Detect which cell encompasses the target text, then output its [x, y] center coordinate. 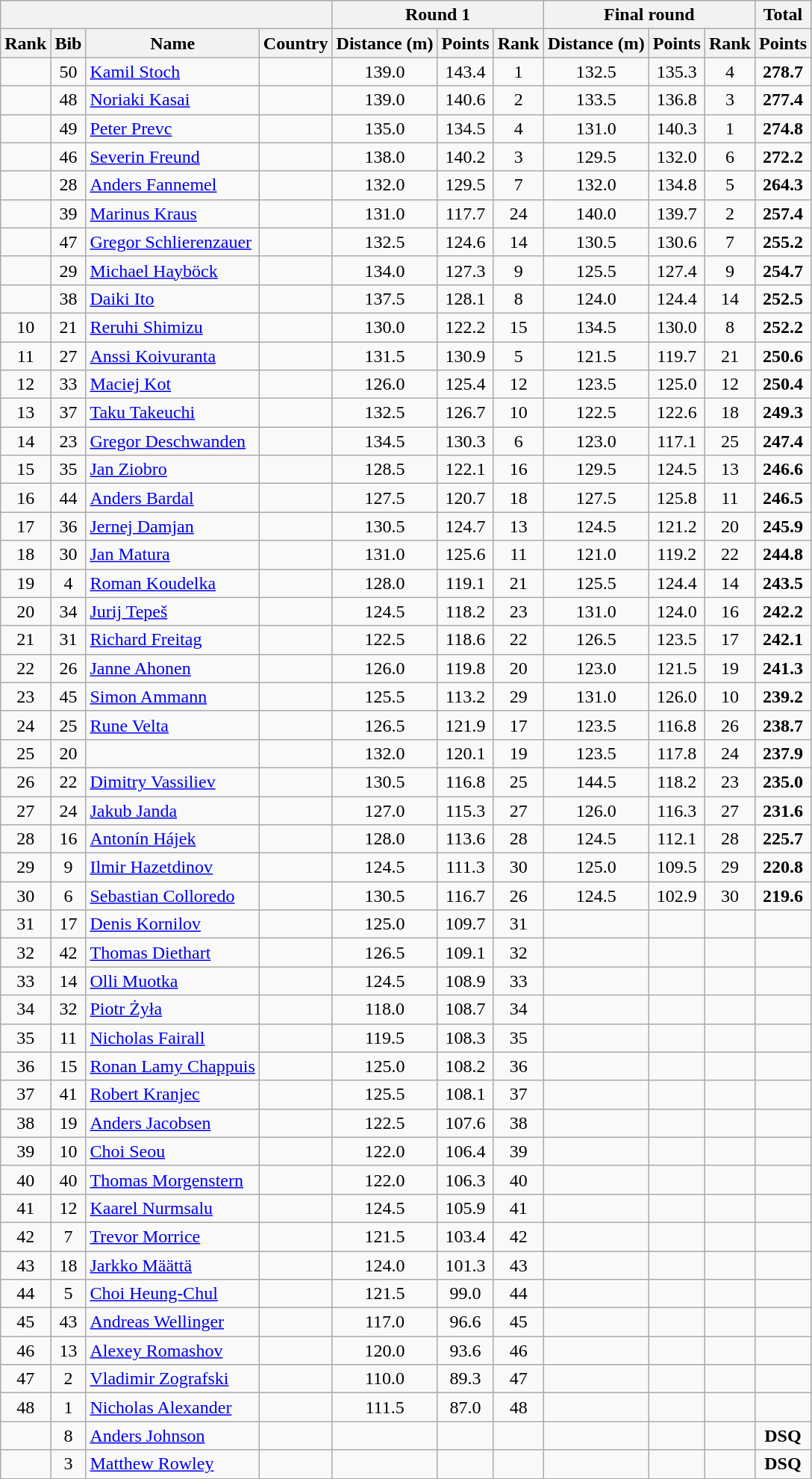
250.4 [782, 384]
108.3 [466, 1038]
125.6 [466, 555]
130.3 [466, 441]
124.6 [466, 242]
113.6 [466, 839]
109.1 [466, 953]
125.8 [676, 498]
Simon Ammann [172, 697]
108.2 [466, 1066]
243.5 [782, 583]
264.3 [782, 185]
Ronan Lamy Chappuis [172, 1066]
Severin Freund [172, 157]
118.6 [466, 640]
Jernej Damjan [172, 526]
135.3 [676, 72]
Roman Koudelka [172, 583]
Name [172, 43]
112.1 [676, 839]
130.9 [466, 356]
238.7 [782, 725]
Kamil Stoch [172, 72]
272.2 [782, 157]
254.7 [782, 270]
117.1 [676, 441]
110.0 [385, 1379]
117.7 [466, 214]
Jurij Tepeš [172, 611]
220.8 [782, 868]
225.7 [782, 839]
120.0 [385, 1351]
Total [782, 15]
102.9 [676, 896]
Anders Fannemel [172, 185]
244.8 [782, 555]
Round 1 [437, 15]
109.5 [676, 868]
101.3 [466, 1265]
136.8 [676, 100]
108.9 [466, 981]
Anssi Koivuranta [172, 356]
Jan Ziobro [172, 470]
119.2 [676, 555]
257.4 [782, 214]
140.6 [466, 100]
93.6 [466, 1351]
106.4 [466, 1151]
Maciej Kot [172, 384]
Daiki Ito [172, 299]
Olli Muotka [172, 981]
235.0 [782, 782]
106.3 [466, 1180]
119.7 [676, 356]
108.7 [466, 1009]
Noriaki Kasai [172, 100]
246.6 [782, 470]
120.1 [466, 753]
Taku Takeuchi [172, 413]
Nicholas Fairall [172, 1038]
Bib [69, 43]
Thomas Diethart [172, 953]
113.2 [466, 697]
116.7 [466, 896]
252.2 [782, 327]
128.5 [385, 470]
252.5 [782, 299]
124.7 [466, 526]
Marinus Kraus [172, 214]
121.2 [676, 526]
Dimitry Vassiliev [172, 782]
Trevor Morrice [172, 1236]
237.9 [782, 753]
242.2 [782, 611]
Matthew Rowley [172, 1464]
120.7 [466, 498]
Piotr Żyła [172, 1009]
239.2 [782, 697]
122.6 [676, 413]
Gregor Schlierenzauer [172, 242]
246.5 [782, 498]
Ilmir Hazetdinov [172, 868]
103.4 [466, 1236]
Denis Kornilov [172, 924]
121.9 [466, 725]
Alexey Romashov [172, 1351]
Choi Seou [172, 1151]
127.4 [676, 270]
245.9 [782, 526]
122.1 [466, 470]
Anders Johnson [172, 1436]
144.5 [596, 782]
134.0 [385, 270]
Anders Jacobsen [172, 1123]
105.9 [466, 1208]
127.3 [466, 270]
Sebastian Colloredo [172, 896]
249.3 [782, 413]
119.1 [466, 583]
111.5 [385, 1407]
Kaarel Nurmsalu [172, 1208]
134.8 [676, 185]
87.0 [466, 1407]
140.2 [466, 157]
Final round [649, 15]
Michael Hayböck [172, 270]
247.4 [782, 441]
Rune Velta [172, 725]
135.0 [385, 128]
89.3 [466, 1379]
250.6 [782, 356]
Gregor Deschwanden [172, 441]
115.3 [466, 810]
219.6 [782, 896]
140.0 [596, 214]
138.0 [385, 157]
108.1 [466, 1095]
125.4 [466, 384]
96.6 [466, 1322]
117.0 [385, 1322]
277.4 [782, 100]
119.5 [385, 1038]
Country [296, 43]
Thomas Morgenstern [172, 1180]
50 [69, 72]
278.7 [782, 72]
116.3 [676, 810]
140.3 [676, 128]
Robert Kranjec [172, 1095]
242.1 [782, 640]
Jakub Janda [172, 810]
241.3 [782, 668]
119.8 [466, 668]
121.0 [596, 555]
231.6 [782, 810]
Reruhi Shimizu [172, 327]
133.5 [596, 100]
130.6 [676, 242]
Peter Prevc [172, 128]
274.8 [782, 128]
Jarkko Määttä [172, 1265]
143.4 [466, 72]
117.8 [676, 753]
126.7 [466, 413]
128.1 [466, 299]
Vladimir Zografski [172, 1379]
Jan Matura [172, 555]
137.5 [385, 299]
Janne Ahonen [172, 668]
Nicholas Alexander [172, 1407]
Antonín Hájek [172, 839]
139.7 [676, 214]
Choi Heung-Chul [172, 1294]
Andreas Wellinger [172, 1322]
107.6 [466, 1123]
118.0 [385, 1009]
49 [69, 128]
131.5 [385, 356]
111.3 [466, 868]
Anders Bardal [172, 498]
127.0 [385, 810]
109.7 [466, 924]
122.2 [466, 327]
99.0 [466, 1294]
Richard Freitag [172, 640]
255.2 [782, 242]
